Identify which cell holds the provided text, then report its [x, y] central coordinate. 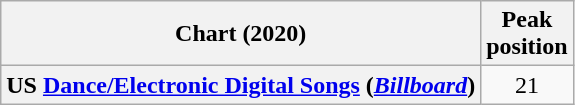
US Dance/Electronic Digital Songs (Billboard) [241, 85]
Chart (2020) [241, 34]
Peakposition [527, 34]
21 [527, 85]
